Extract the [x, y] coordinate from the center of the cell holding the provided text.  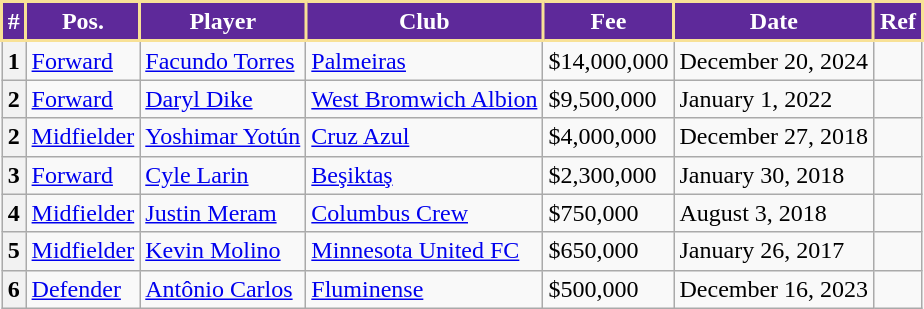
Cyle Larin [223, 175]
West Bromwich Albion [424, 99]
Fluminense [424, 289]
$14,000,000 [608, 60]
Minnesota United FC [424, 251]
December 20, 2024 [774, 60]
Yoshimar Yotún [223, 137]
Date [774, 22]
$4,000,000 [608, 137]
December 27, 2018 [774, 137]
Club [424, 22]
Cruz Azul [424, 137]
$500,000 [608, 289]
Kevin Molino [223, 251]
Beşiktaş [424, 175]
$750,000 [608, 213]
January 1, 2022 [774, 99]
Player [223, 22]
# [14, 22]
Daryl Dike [223, 99]
$9,500,000 [608, 99]
6 [14, 289]
Pos. [83, 22]
Palmeiras [424, 60]
December 16, 2023 [774, 289]
Fee [608, 22]
Ref [898, 22]
August 3, 2018 [774, 213]
January 26, 2017 [774, 251]
1 [14, 60]
Defender [83, 289]
$650,000 [608, 251]
January 30, 2018 [774, 175]
Facundo Torres [223, 60]
$2,300,000 [608, 175]
3 [14, 175]
Columbus Crew [424, 213]
Justin Meram [223, 213]
Antônio Carlos [223, 289]
5 [14, 251]
4 [14, 213]
